Return the (x, y) coordinate for the center point of the cell that contains the specified text.  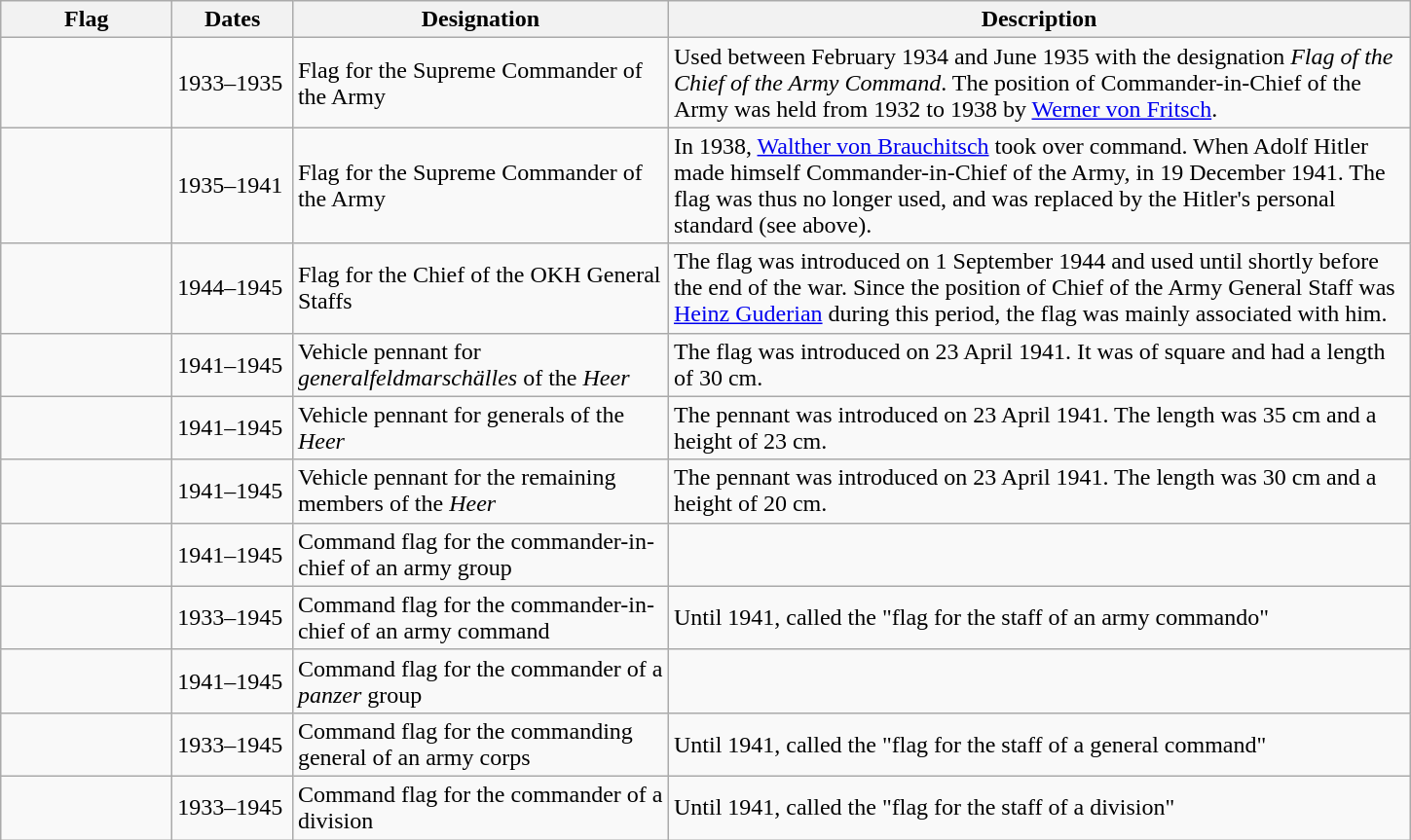
Designation (480, 19)
Until 1941, called the "flag for the staff of a general command" (1038, 744)
Dates (233, 19)
1933–1935 (233, 83)
Command flag for the commander-in-chief of an army command (480, 617)
Command flag for the commander of a division (480, 808)
Command flag for the commander-in-chief of an army group (480, 555)
The pennant was introduced on 23 April 1941. The length was 35 cm and a height of 23 cm. (1038, 428)
Description (1038, 19)
Flag for the Chief of the OKH General Staffs (480, 288)
The flag was introduced on 23 April 1941. It was of square and had a length of 30 cm. (1038, 364)
1944–1945 (233, 288)
Until 1941, called the "flag for the staff of a division" (1038, 808)
Vehicle pennant for the remaining members of the Heer (480, 491)
Command flag for the commander of a panzer group (480, 681)
Until 1941, called the "flag for the staff of an army commando" (1038, 617)
Vehicle pennant for generalfeldmarschälles of the Heer (480, 364)
1935–1941 (233, 185)
Flag (87, 19)
Vehicle pennant for generals of the Heer (480, 428)
The pennant was introduced on 23 April 1941. The length was 30 cm and a height of 20 cm. (1038, 491)
Command flag for the commanding general of an army corps (480, 744)
